Search for the cell housing the specified text and yield its [X, Y] center coordinate. 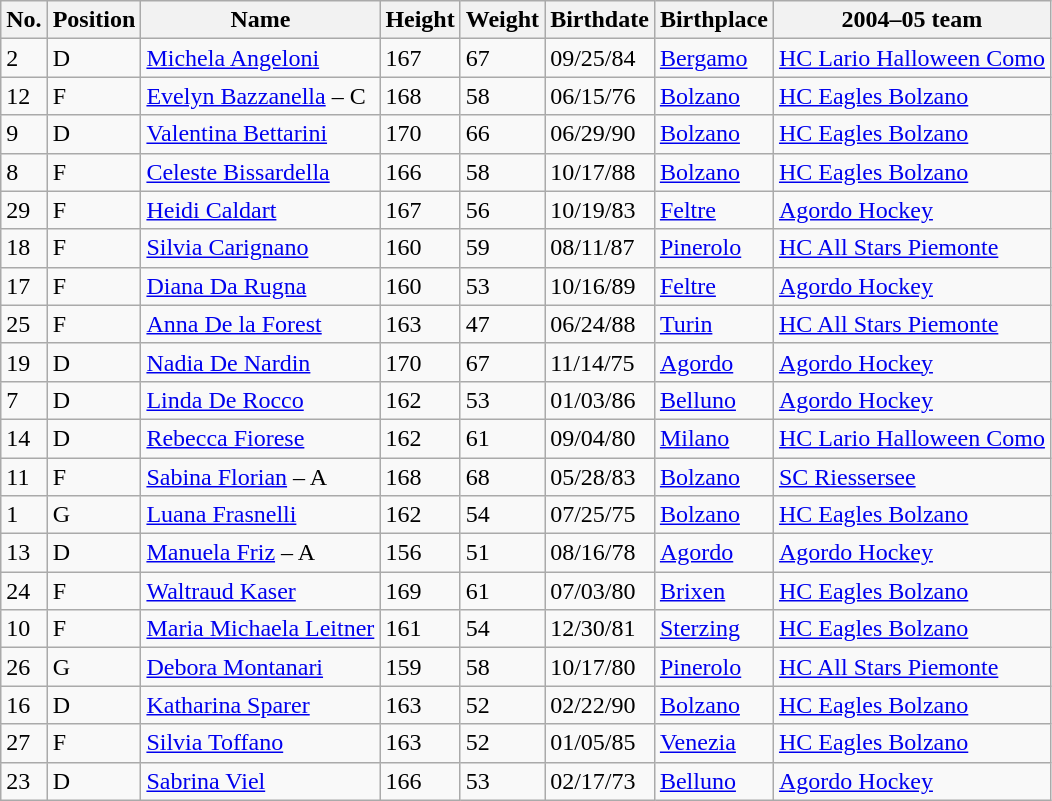
47 [502, 324]
Heidi Caldart [260, 210]
51 [502, 553]
Manuela Friz – A [260, 553]
12/30/81 [600, 629]
7 [24, 400]
02/22/90 [600, 705]
Michela Angeloni [260, 58]
No. [24, 20]
18 [24, 248]
11 [24, 477]
68 [502, 477]
Height [420, 20]
Bergamo [714, 58]
66 [502, 134]
07/25/75 [600, 515]
159 [420, 667]
Weight [502, 20]
07/03/80 [600, 591]
09/04/80 [600, 438]
02/17/73 [600, 781]
Birthplace [714, 20]
Katharina Sparer [260, 705]
10 [24, 629]
Nadia De Nardin [260, 362]
Silvia Carignano [260, 248]
16 [24, 705]
Debora Montanari [260, 667]
8 [24, 172]
10/16/89 [600, 286]
Luana Frasnelli [260, 515]
Evelyn Bazzanella – C [260, 96]
10/19/83 [600, 210]
Sabrina Viel [260, 781]
05/28/83 [600, 477]
09/25/84 [600, 58]
SC Riessersee [912, 477]
Position [94, 20]
161 [420, 629]
12 [24, 96]
01/03/86 [600, 400]
Silvia Toffano [260, 743]
Venezia [714, 743]
06/24/88 [600, 324]
01/05/85 [600, 743]
17 [24, 286]
Maria Michaela Leitner [260, 629]
Milano [714, 438]
10/17/88 [600, 172]
08/16/78 [600, 553]
11/14/75 [600, 362]
19 [24, 362]
14 [24, 438]
9 [24, 134]
Brixen [714, 591]
Name [260, 20]
Rebecca Fiorese [260, 438]
Sterzing [714, 629]
Linda De Rocco [260, 400]
2 [24, 58]
Celeste Bissardella [260, 172]
59 [502, 248]
29 [24, 210]
10/17/80 [600, 667]
Valentina Bettarini [260, 134]
23 [24, 781]
156 [420, 553]
Diana Da Rugna [260, 286]
24 [24, 591]
08/11/87 [600, 248]
26 [24, 667]
169 [420, 591]
2004–05 team [912, 20]
Waltraud Kaser [260, 591]
06/29/90 [600, 134]
Sabina Florian – A [260, 477]
Birthdate [600, 20]
56 [502, 210]
1 [24, 515]
06/15/76 [600, 96]
Turin [714, 324]
25 [24, 324]
27 [24, 743]
Anna De la Forest [260, 324]
13 [24, 553]
